Search for the cell housing the specified text and yield its (x, y) center coordinate. 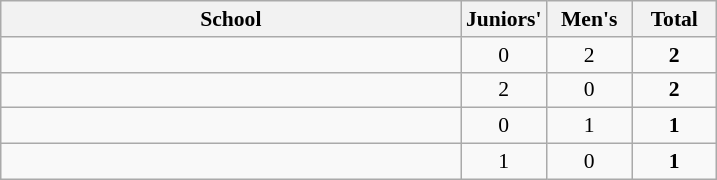
Juniors' (504, 19)
Men's (590, 19)
School (231, 19)
Total (674, 19)
